Determine the [x, y] coordinate at the center of the cell enclosing the given text.  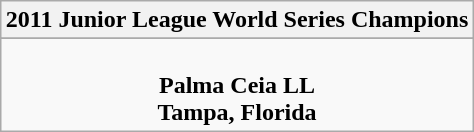
Palma Ceia LLTampa, Florida [237, 85]
2011 Junior League World Series Champions [237, 20]
